Return the (X, Y) coordinate for the center point of the cell that contains the specified text.  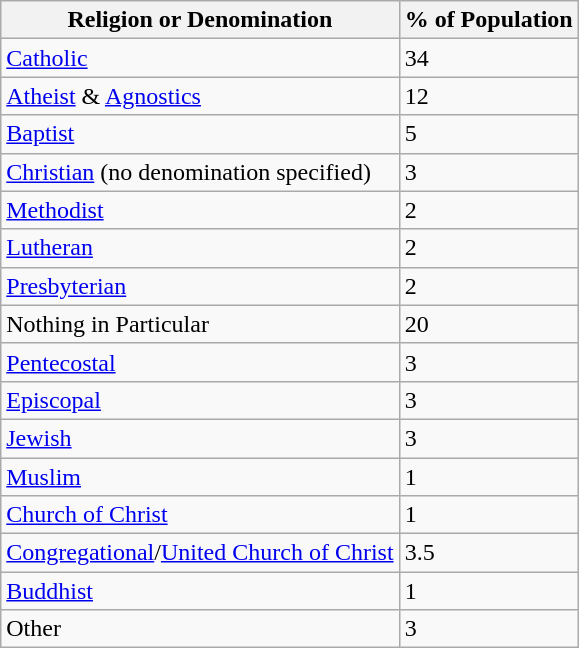
12 (488, 96)
Christian (no denomination specified) (200, 172)
Congregational/United Church of Christ (200, 553)
Buddhist (200, 591)
Catholic (200, 58)
34 (488, 58)
Nothing in Particular (200, 324)
Religion or Denomination (200, 20)
Other (200, 629)
Baptist (200, 134)
20 (488, 324)
Muslim (200, 477)
Lutheran (200, 248)
3.5 (488, 553)
Episcopal (200, 400)
Methodist (200, 210)
Atheist & Agnostics (200, 96)
% of Population (488, 20)
Jewish (200, 438)
5 (488, 134)
Presbyterian (200, 286)
Pentecostal (200, 362)
Church of Christ (200, 515)
